Extract the (X, Y) coordinate from the center of the cell holding the provided text.  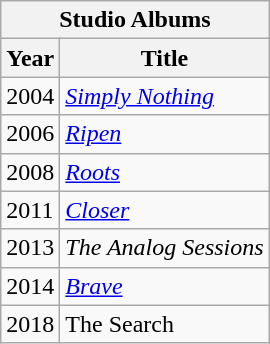
The Search (164, 324)
2018 (30, 324)
Closer (164, 210)
Brave (164, 286)
2013 (30, 248)
2014 (30, 286)
Ripen (164, 134)
2006 (30, 134)
Title (164, 58)
The Analog Sessions (164, 248)
2011 (30, 210)
2004 (30, 96)
Year (30, 58)
Simply Nothing (164, 96)
Roots (164, 172)
2008 (30, 172)
Studio Albums (135, 20)
